Extract the [X, Y] coordinate from the center of the cell holding the provided text.  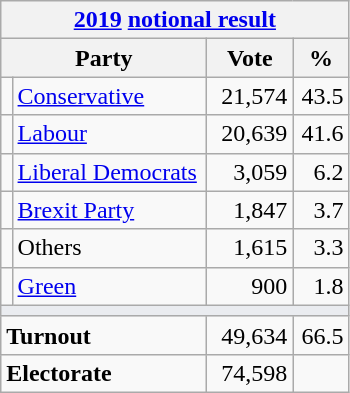
3.7 [321, 210]
1,615 [250, 248]
Labour [110, 134]
1.8 [321, 286]
3,059 [250, 172]
Vote [250, 58]
Liberal Democrats [110, 172]
1,847 [250, 210]
Green [110, 286]
2019 notional result [175, 20]
49,634 [250, 335]
66.5 [321, 335]
Electorate [104, 373]
Turnout [104, 335]
74,598 [250, 373]
% [321, 58]
Others [110, 248]
43.5 [321, 96]
21,574 [250, 96]
Brexit Party [110, 210]
Conservative [110, 96]
6.2 [321, 172]
41.6 [321, 134]
20,639 [250, 134]
Party [104, 58]
900 [250, 286]
3.3 [321, 248]
